Return the [x, y] coordinate for the center point of the cell that contains the specified text.  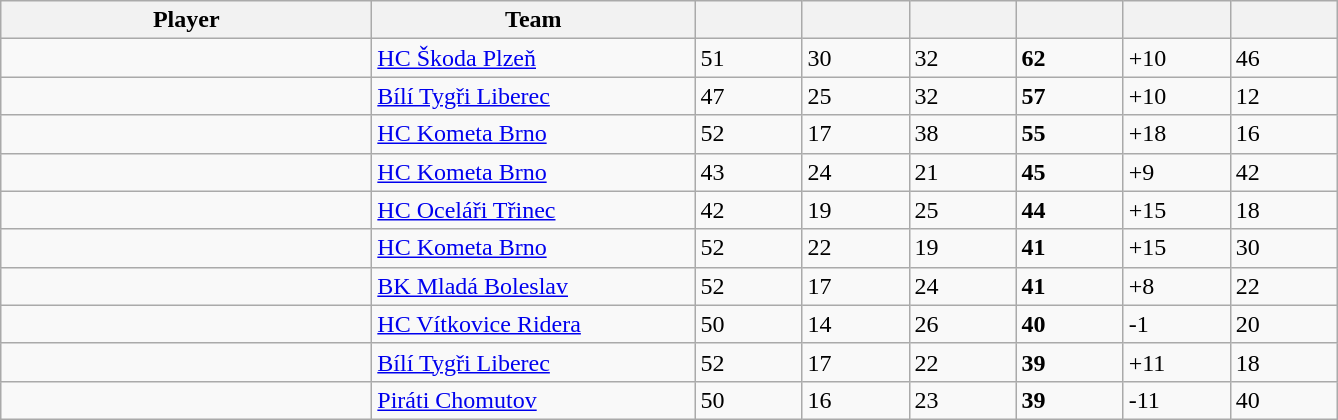
55 [1070, 134]
21 [962, 172]
45 [1070, 172]
20 [1284, 324]
47 [748, 96]
-11 [1176, 400]
12 [1284, 96]
26 [962, 324]
Piráti Chomutov [534, 400]
57 [1070, 96]
HC Vítkovice Ridera [534, 324]
51 [748, 58]
+18 [1176, 134]
Player [186, 20]
23 [962, 400]
Team [534, 20]
+9 [1176, 172]
46 [1284, 58]
BK Mladá Boleslav [534, 286]
62 [1070, 58]
14 [856, 324]
44 [1070, 210]
+11 [1176, 362]
+8 [1176, 286]
43 [748, 172]
-1 [1176, 324]
38 [962, 134]
HC Oceláři Třinec [534, 210]
HC Škoda Plzeň [534, 58]
